Provide the (X, Y) coordinate of the cell's center where the given text is located.  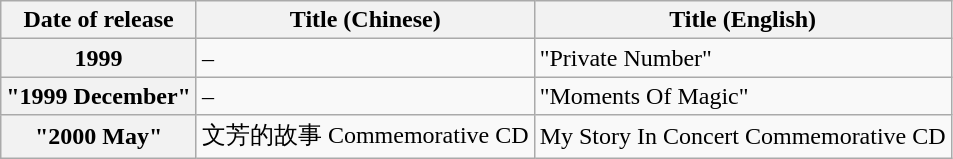
Title (Chinese) (365, 20)
"Private Number" (742, 58)
"1999 December" (99, 96)
文芳的故事 Commemorative CD (365, 136)
My Story In Concert Commemorative CD (742, 136)
Title (English) (742, 20)
"Moments Of Magic" (742, 96)
Date of release (99, 20)
1999 (99, 58)
"2000 May" (99, 136)
